Find where the given text appears and provide that cell's center as (x, y) coordinate. 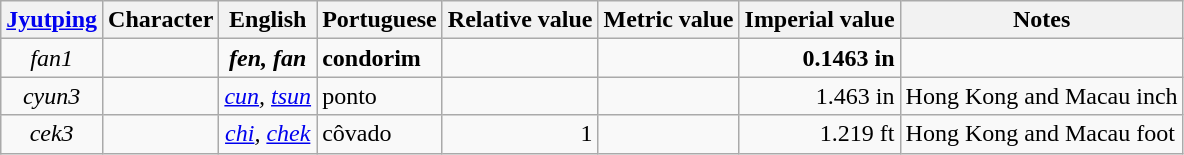
Hong Kong and Macau inch (1042, 96)
1 (520, 134)
Portuguese (380, 20)
chi, chek (268, 134)
English (268, 20)
côvado (380, 134)
Relative value (520, 20)
1.219 ft (820, 134)
fan1 (52, 58)
0.1463 in (820, 58)
Notes (1042, 20)
Hong Kong and Macau foot (1042, 134)
1.463 in (820, 96)
cek3 (52, 134)
Character (161, 20)
cun, tsun (268, 96)
cyun3 (52, 96)
condorim (380, 58)
ponto (380, 96)
Jyutping (52, 20)
Imperial value (820, 20)
fen, fan (268, 58)
Metric value (668, 20)
